From the cell containing the given text, extract its center point as (X, Y) coordinate. 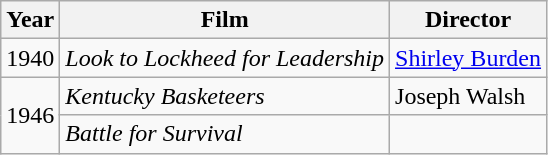
1940 (30, 58)
Year (30, 20)
Joseph Walsh (468, 96)
Battle for Survival (225, 134)
Director (468, 20)
Film (225, 20)
1946 (30, 115)
Kentucky Basketeers (225, 96)
Shirley Burden (468, 58)
Look to Lockheed for Leadership (225, 58)
